Return (x, y) of the center of cell containing provided text 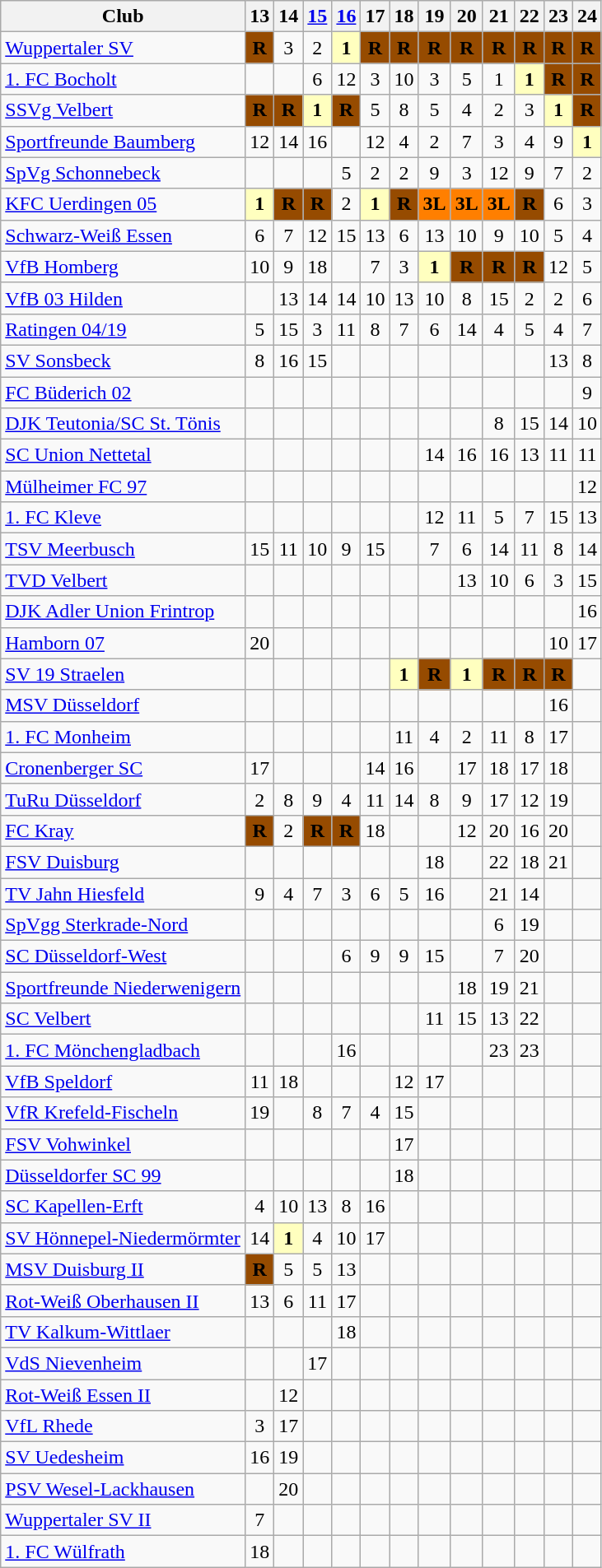
SC Kapellen-Erft (124, 1207)
1. FC Bocholt (124, 79)
Düsseldorfer SC 99 (124, 1175)
SV Sonsbeck (124, 361)
Mülheimer FC 97 (124, 486)
Hamborn 07 (124, 643)
VfL Rhede (124, 1426)
Rot-Weiß Oberhausen II (124, 1300)
VfB 03 Hilden (124, 298)
FSV Duisburg (124, 862)
SSVg Velbert (124, 110)
SC Union Nettetal (124, 455)
SV Hönnepel-Niedermörmter (124, 1238)
Sportfreunde Baumberg (124, 142)
Club (124, 16)
VfB Speldorf (124, 1082)
FC Büderich 02 (124, 393)
1. FC Wülfrath (124, 1552)
Ratingen 04/19 (124, 329)
Wuppertaler SV (124, 48)
SV 19 Straelen (124, 674)
MSV Duisburg II (124, 1269)
FSV Vohwinkel (124, 1144)
TV Jahn Hiesfeld (124, 893)
Cronenberger SC (124, 768)
SC Velbert (124, 1019)
Sportfreunde Niederwenigern (124, 988)
PSV Wesel-Lackhausen (124, 1489)
Rot-Weiß Essen II (124, 1395)
MSV Düsseldorf (124, 705)
DJK Adler Union Frintrop (124, 612)
VdS Nievenheim (124, 1363)
SpVgg Sterkrade-Nord (124, 925)
VfR Krefeld-Fischeln (124, 1113)
SC Düsseldorf-West (124, 956)
TuRu Düsseldorf (124, 799)
DJK Teutonia/SC St. Tönis (124, 424)
VfB Homberg (124, 267)
Schwarz-Weiß Essen (124, 235)
1. FC Kleve (124, 518)
SpVg Schonnebeck (124, 173)
SV Uedesheim (124, 1458)
FC Kray (124, 831)
1. FC Mönchengladbach (124, 1050)
Wuppertaler SV II (124, 1520)
24 (586, 16)
TV Kalkum-Wittlaer (124, 1332)
1. FC Monheim (124, 737)
KFC Uerdingen 05 (124, 204)
TVD Velbert (124, 580)
TSV Meerbusch (124, 549)
